Detect which cell encompasses the target text, then output its [x, y] center coordinate. 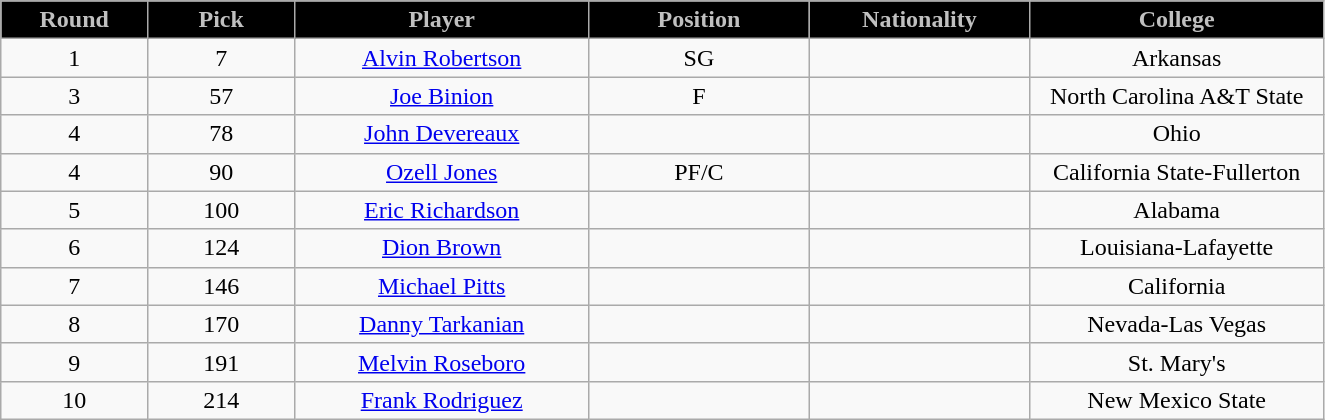
9 [74, 362]
124 [222, 248]
1 [74, 58]
100 [222, 210]
214 [222, 400]
PF/C [699, 172]
57 [222, 96]
Nevada-Las Vegas [1177, 324]
6 [74, 248]
Michael Pitts [442, 286]
College [1177, 20]
Louisiana-Lafayette [1177, 248]
Round [74, 20]
5 [74, 210]
Dion Brown [442, 248]
California State-Fullerton [1177, 172]
F [699, 96]
Position [699, 20]
Ohio [1177, 134]
Alvin Robertson [442, 58]
Ozell Jones [442, 172]
New Mexico State [1177, 400]
SG [699, 58]
8 [74, 324]
Danny Tarkanian [442, 324]
3 [74, 96]
Joe Binion [442, 96]
Nationality [919, 20]
10 [74, 400]
St. Mary's [1177, 362]
170 [222, 324]
John Devereaux [442, 134]
North Carolina A&T State [1177, 96]
Arkansas [1177, 58]
146 [222, 286]
Melvin Roseboro [442, 362]
Pick [222, 20]
191 [222, 362]
90 [222, 172]
78 [222, 134]
Player [442, 20]
Eric Richardson [442, 210]
California [1177, 286]
Frank Rodriguez [442, 400]
Alabama [1177, 210]
